Detect which cell encompasses the target text, then output its [X, Y] center coordinate. 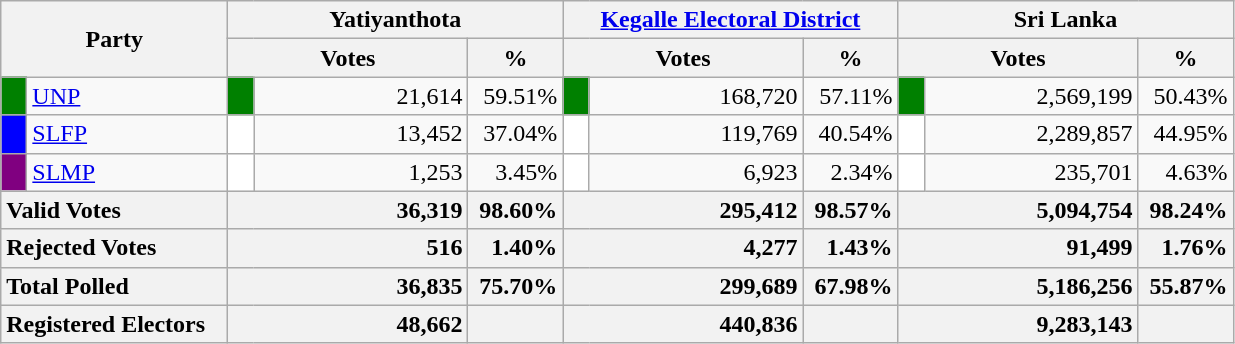
SLMP [128, 172]
440,836 [683, 324]
2,289,857 [1031, 134]
2,569,199 [1031, 96]
57.11% [850, 96]
UNP [128, 96]
1.76% [1186, 248]
Yatiyanthota [396, 20]
2.34% [850, 172]
9,283,143 [1018, 324]
37.04% [516, 134]
21,614 [361, 96]
3.45% [516, 172]
6,923 [696, 172]
50.43% [1186, 96]
1.40% [516, 248]
Total Polled [114, 286]
Party [114, 39]
1,253 [361, 172]
5,186,256 [1018, 286]
75.70% [516, 286]
44.95% [1186, 134]
4,277 [683, 248]
1.43% [850, 248]
Valid Votes [114, 210]
48,662 [348, 324]
516 [348, 248]
Sri Lanka [1066, 20]
67.98% [850, 286]
235,701 [1031, 172]
91,499 [1018, 248]
13,452 [361, 134]
59.51% [516, 96]
40.54% [850, 134]
36,319 [348, 210]
55.87% [1186, 286]
Registered Electors [114, 324]
98.57% [850, 210]
Kegalle Electoral District [730, 20]
36,835 [348, 286]
299,689 [683, 286]
168,720 [696, 96]
295,412 [683, 210]
4.63% [1186, 172]
119,769 [696, 134]
SLFP [128, 134]
98.60% [516, 210]
Rejected Votes [114, 248]
98.24% [1186, 210]
5,094,754 [1018, 210]
